Scan for the cell matching the given text and deliver its [x, y] coordinate at center. 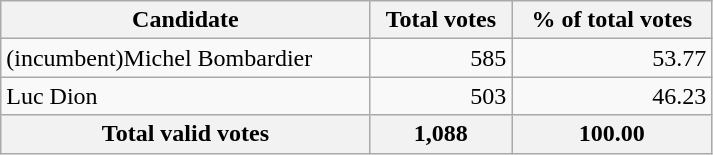
503 [441, 96]
100.00 [612, 134]
585 [441, 58]
Total valid votes [186, 134]
Total votes [441, 20]
Luc Dion [186, 96]
53.77 [612, 58]
Candidate [186, 20]
46.23 [612, 96]
% of total votes [612, 20]
1,088 [441, 134]
(incumbent)Michel Bombardier [186, 58]
